Detect which cell encompasses the target text, then output its (X, Y) center coordinate. 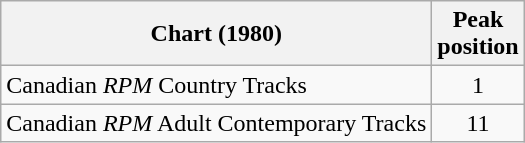
Canadian RPM Adult Contemporary Tracks (216, 123)
11 (478, 123)
Canadian RPM Country Tracks (216, 85)
Peakposition (478, 34)
1 (478, 85)
Chart (1980) (216, 34)
